Detect which cell encompasses the target text, then output its (X, Y) center coordinate. 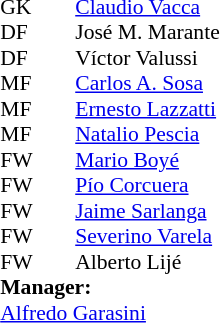
Alberto Lijé (147, 262)
Severino Varela (147, 237)
Natalio Pescia (147, 135)
Carlos A. Sosa (147, 83)
Ernesto Lazzatti (147, 109)
Pío Corcuera (147, 185)
Jaime Sarlanga (147, 211)
Mario Boyé (147, 160)
Víctor Valussi (147, 58)
José M. Marante (147, 33)
Manager: (110, 287)
